From the cell containing the given text, extract its center point as [X, Y] coordinate. 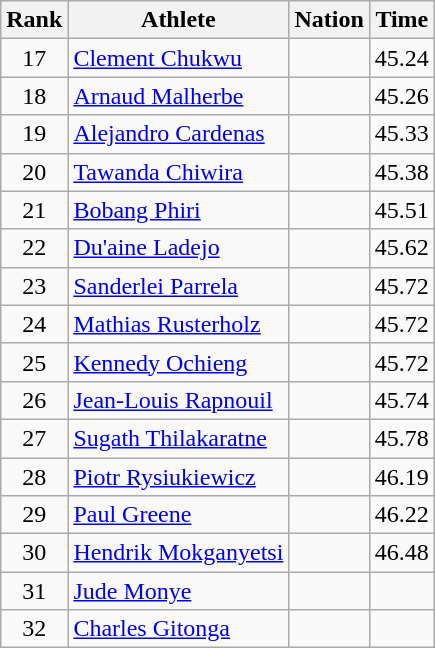
28 [34, 477]
32 [34, 629]
Arnaud Malherbe [178, 96]
Du'aine Ladejo [178, 248]
45.51 [402, 210]
29 [34, 515]
Sugath Thilakaratne [178, 438]
Paul Greene [178, 515]
27 [34, 438]
45.38 [402, 172]
Athlete [178, 20]
Tawanda Chiwira [178, 172]
45.78 [402, 438]
21 [34, 210]
Piotr Rysiukiewicz [178, 477]
26 [34, 400]
Time [402, 20]
19 [34, 134]
45.24 [402, 58]
Alejandro Cardenas [178, 134]
Mathias Rusterholz [178, 324]
Nation [329, 20]
24 [34, 324]
Bobang Phiri [178, 210]
Sanderlei Parrela [178, 286]
31 [34, 591]
18 [34, 96]
Jean-Louis Rapnouil [178, 400]
46.22 [402, 515]
45.33 [402, 134]
Rank [34, 20]
Charles Gitonga [178, 629]
Hendrik Mokganyetsi [178, 553]
45.62 [402, 248]
25 [34, 362]
45.74 [402, 400]
46.19 [402, 477]
30 [34, 553]
Clement Chukwu [178, 58]
Jude Monye [178, 591]
23 [34, 286]
46.48 [402, 553]
20 [34, 172]
Kennedy Ochieng [178, 362]
17 [34, 58]
22 [34, 248]
45.26 [402, 96]
